Determine the (X, Y) coordinate at the center of the cell enclosing the given text.  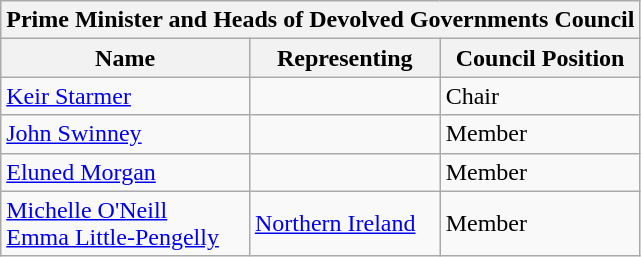
Chair (540, 96)
John Swinney (126, 134)
Representing (344, 58)
Eluned Morgan (126, 172)
Northern Ireland (344, 224)
Name (126, 58)
Michelle O'Neill Emma Little-Pengelly (126, 224)
Council Position (540, 58)
Keir Starmer (126, 96)
Prime Minister and Heads of Devolved Governments Council (320, 20)
